Find where the given text appears and provide that cell's center as [X, Y] coordinate. 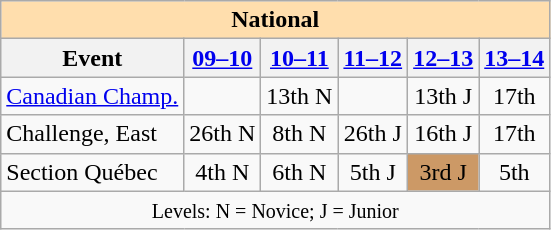
Canadian Champ. [92, 96]
Levels: N = Novice; J = Junior [276, 210]
National [276, 20]
Challenge, East [92, 134]
11–12 [373, 58]
26th J [373, 134]
6th N [300, 172]
5th J [373, 172]
8th N [300, 134]
13th J [444, 96]
5th [514, 172]
16th J [444, 134]
12–13 [444, 58]
13th N [300, 96]
09–10 [222, 58]
Section Québec [92, 172]
10–11 [300, 58]
4th N [222, 172]
Event [92, 58]
26th N [222, 134]
13–14 [514, 58]
3rd J [444, 172]
